Output the [x, y] coordinate of the center of the cell containing the given text.  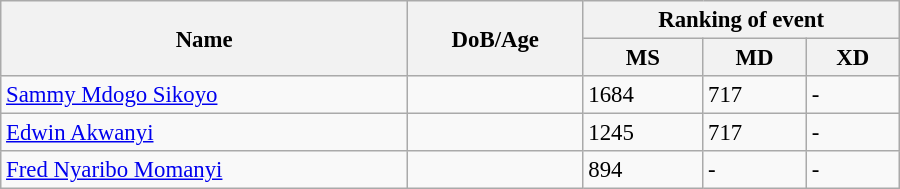
MS [643, 58]
894 [643, 170]
Ranking of event [741, 20]
Sammy Mdogo Sikoyo [204, 95]
Edwin Akwanyi [204, 133]
XD [852, 58]
Fred Nyaribo Momanyi [204, 170]
DoB/Age [496, 38]
MD [755, 58]
1684 [643, 95]
1245 [643, 133]
Name [204, 38]
